Locate the cell with the specified text and output its (X, Y) center coordinate. 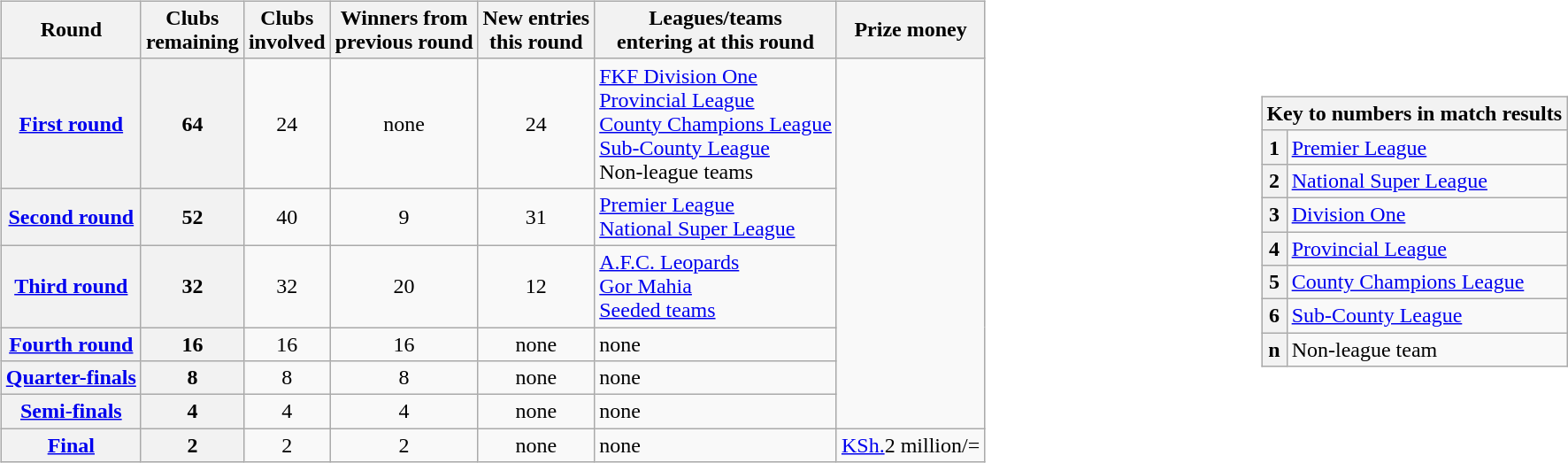
Premier League (1426, 147)
9 (404, 216)
New entriesthis round (536, 30)
A.F.C. LeopardsGor MahiaSeeded teams (716, 286)
Key to numbers in match results (1414, 113)
Leagues/teamsentering at this round (716, 30)
First round (71, 123)
Round (71, 30)
Sub-County League (1426, 316)
6 (1274, 316)
Clubsinvolved (287, 30)
Final (71, 445)
Semi-finals (71, 412)
Provincial League (1426, 249)
31 (536, 216)
5 (1274, 282)
1 (1274, 147)
FKF Division OneProvincial LeagueCounty Champions LeagueSub-County LeagueNon-league teams (716, 123)
n (1274, 350)
12 (536, 286)
Premier LeagueNational Super League (716, 216)
Quarter-finals (71, 378)
64 (192, 123)
Fourth round (71, 344)
National Super League (1426, 181)
Second round (71, 216)
Division One (1426, 214)
Prize money (910, 30)
Clubsremaining (192, 30)
KSh.2 million/= (910, 445)
52 (192, 216)
Winners fromprevious round (404, 30)
County Champions League (1426, 282)
Non-league team (1426, 350)
20 (404, 286)
Third round (71, 286)
3 (1274, 214)
40 (287, 216)
